For the text-containing cell, return its midpoint in (X, Y) coordinate format. 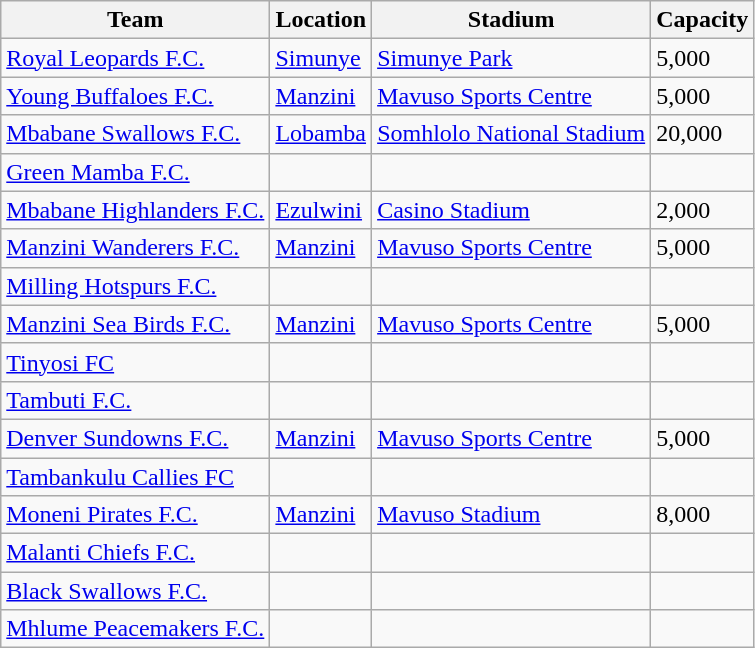
Somhlolo National Stadium (512, 134)
Mbabane Swallows F.C. (136, 134)
8,000 (702, 515)
Casino Stadium (512, 210)
Mavuso Stadium (512, 515)
Simunye Park (512, 58)
Milling Hotspurs F.C. (136, 286)
Mbabane Highlanders F.C. (136, 210)
Tambuti F.C. (136, 400)
Young Buffaloes F.C. (136, 96)
Royal Leopards F.C. (136, 58)
20,000 (702, 134)
Tinyosi FC (136, 362)
Lobamba (321, 134)
Manzini Sea Birds F.C. (136, 324)
Team (136, 20)
Malanti Chiefs F.C. (136, 553)
Stadium (512, 20)
Green Mamba F.C. (136, 172)
Denver Sundowns F.C. (136, 438)
Manzini Wanderers F.C. (136, 248)
Capacity (702, 20)
Ezulwini (321, 210)
Simunye (321, 58)
Moneni Pirates F.C. (136, 515)
Tambankulu Callies FC (136, 477)
2,000 (702, 210)
Location (321, 20)
Black Swallows F.C. (136, 591)
Mhlume Peacemakers F.C. (136, 629)
